Scan for the cell matching the given text and deliver its (x, y) coordinate at center. 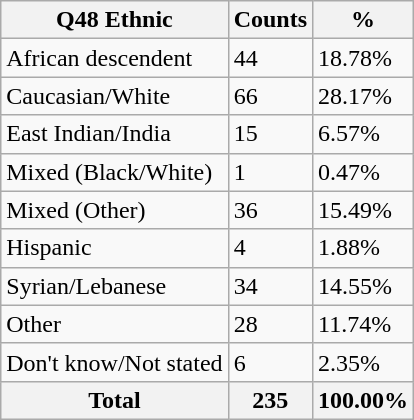
4 (270, 248)
Don't know/Not stated (114, 362)
66 (270, 96)
Syrian/Lebanese (114, 286)
44 (270, 58)
100.00% (364, 400)
Caucasian/White (114, 96)
Mixed (Black/White) (114, 172)
African descendent (114, 58)
11.74% (364, 324)
0.47% (364, 172)
18.78% (364, 58)
Counts (270, 20)
28.17% (364, 96)
Q48 Ethnic (114, 20)
% (364, 20)
1.88% (364, 248)
28 (270, 324)
6.57% (364, 134)
15.49% (364, 210)
14.55% (364, 286)
235 (270, 400)
Mixed (Other) (114, 210)
36 (270, 210)
East Indian/India (114, 134)
15 (270, 134)
34 (270, 286)
Other (114, 324)
1 (270, 172)
Total (114, 400)
Hispanic (114, 248)
2.35% (364, 362)
6 (270, 362)
